Return the [X, Y] coordinate for the center point of the cell that contains the specified text.  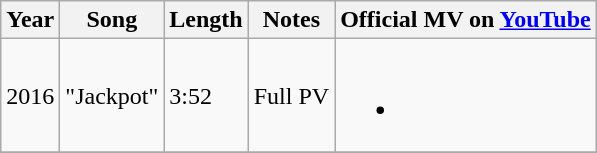
Year [30, 20]
Song [112, 20]
3:52 [206, 96]
"Jackpot" [112, 96]
Full PV [291, 96]
Notes [291, 20]
Official MV on YouTube [466, 20]
2016 [30, 96]
Length [206, 20]
